Find where the given text appears and provide that cell's center as (X, Y) coordinate. 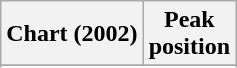
Chart (2002) (72, 34)
Peakposition (189, 34)
